Capture the cell that displays the provided text and extract its [X, Y] central coordinate. 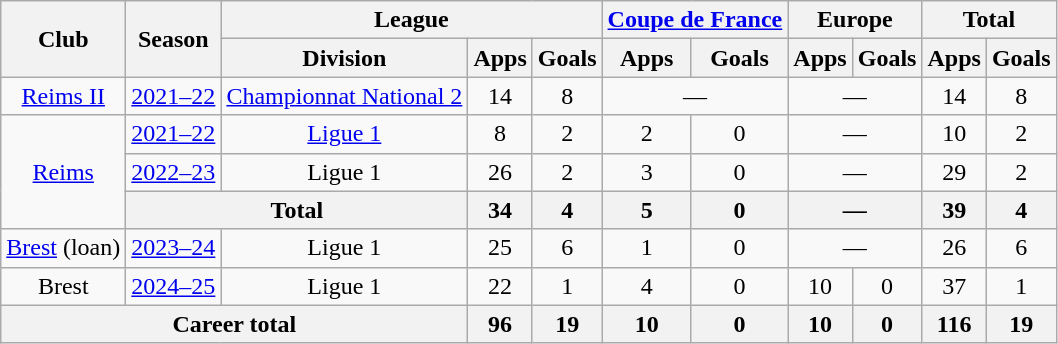
3 [646, 172]
Season [174, 39]
Club [64, 39]
2023–24 [174, 248]
Coupe de France [695, 20]
2024–25 [174, 286]
116 [954, 324]
League [412, 20]
Career total [234, 324]
39 [954, 210]
25 [500, 248]
Championnat National 2 [344, 96]
Brest (loan) [64, 248]
Division [344, 58]
Brest [64, 286]
29 [954, 172]
5 [646, 210]
Europe [855, 20]
Reims [64, 172]
34 [500, 210]
2022–23 [174, 172]
22 [500, 286]
96 [500, 324]
37 [954, 286]
Reims II [64, 96]
